Provide the [X, Y] coordinate of the cell's center where the given text is located.  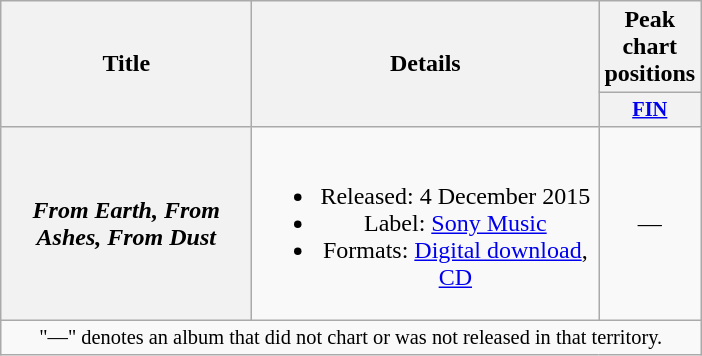
Released: 4 December 2015Label: Sony MusicFormats: Digital download, CD [426, 223]
— [650, 223]
From Earth, From Ashes, From Dust [126, 223]
Details [426, 64]
FIN [650, 110]
Title [126, 64]
"—" denotes an album that did not chart or was not released in that territory. [351, 338]
Peak chart positions [650, 47]
